Pinpoint the cell where the given text exists, returning its (x, y) midpoint coordinate. 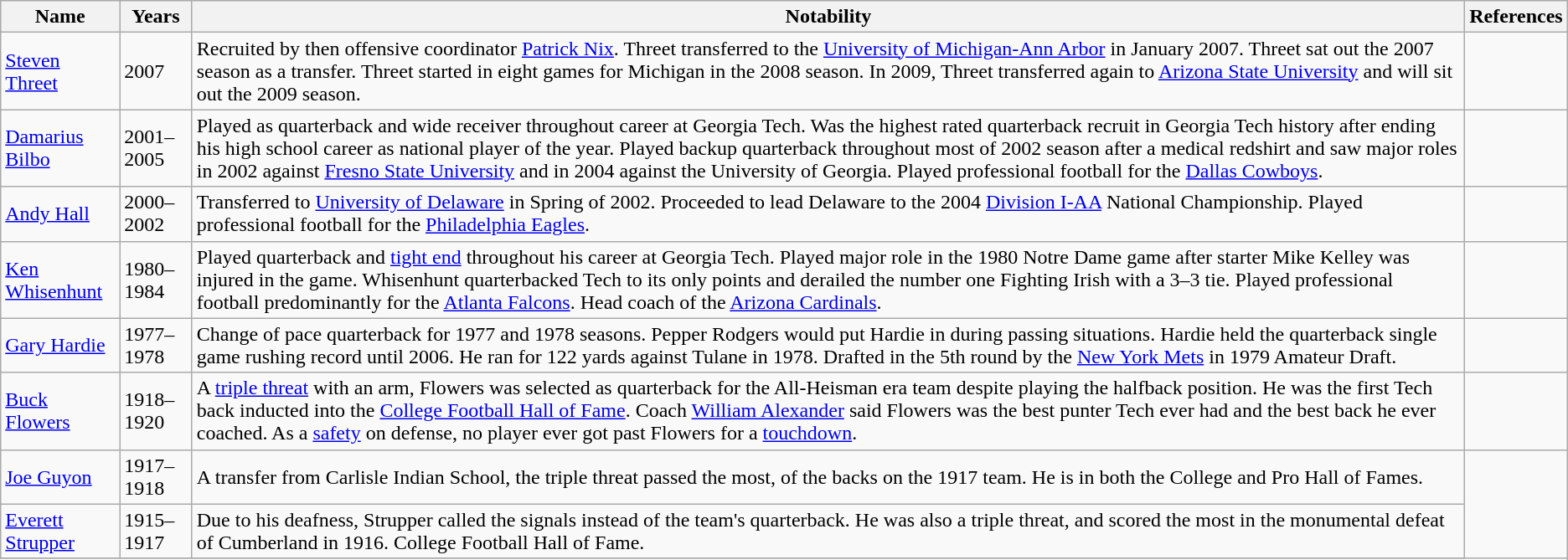
Everett Strupper (60, 531)
Steven Threet (60, 71)
2000–2002 (156, 214)
Joe Guyon (60, 477)
1980–1984 (156, 280)
1915–1917 (156, 531)
Years (156, 17)
Notability (828, 17)
Name (60, 17)
Andy Hall (60, 214)
Buck Flowers (60, 411)
2001–2005 (156, 148)
1918–1920 (156, 411)
1917–1918 (156, 477)
2007 (156, 71)
Ken Whisenhunt (60, 280)
1977–1978 (156, 345)
References (1516, 17)
Damarius Bilbo (60, 148)
Gary Hardie (60, 345)
